Determine the (x, y) coordinate at the center of the cell enclosing the given text.  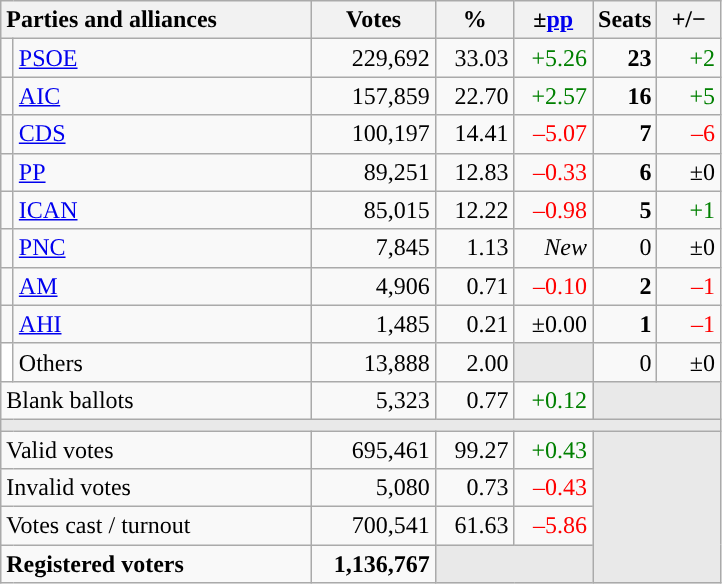
–0.43 (554, 488)
–6 (689, 134)
12.22 (474, 210)
85,015 (374, 210)
6 (624, 172)
+1 (689, 210)
23 (624, 58)
14.41 (474, 134)
–5.86 (554, 526)
Blank ballots (156, 400)
61.63 (474, 526)
+0.43 (554, 449)
0.73 (474, 488)
–5.07 (554, 134)
1 (624, 324)
–0.33 (554, 172)
AM (162, 286)
+5 (689, 96)
CDS (162, 134)
33.03 (474, 58)
0.77 (474, 400)
157,859 (374, 96)
PNC (162, 248)
12.83 (474, 172)
+/− (689, 20)
2 (624, 286)
16 (624, 96)
5,080 (374, 488)
–0.98 (554, 210)
13,888 (374, 362)
Registered voters (156, 564)
+0.12 (554, 400)
4,906 (374, 286)
1,136,767 (374, 564)
5,323 (374, 400)
229,692 (374, 58)
% (474, 20)
New (554, 248)
2.00 (474, 362)
Seats (624, 20)
PP (162, 172)
Invalid votes (156, 488)
+2 (689, 58)
AHI (162, 324)
ICAN (162, 210)
+2.57 (554, 96)
100,197 (374, 134)
7 (624, 134)
±0.00 (554, 324)
Parties and alliances (156, 20)
Votes (374, 20)
1,485 (374, 324)
PSOE (162, 58)
0.71 (474, 286)
1.13 (474, 248)
AIC (162, 96)
Votes cast / turnout (156, 526)
89,251 (374, 172)
5 (624, 210)
700,541 (374, 526)
7,845 (374, 248)
+5.26 (554, 58)
99.27 (474, 449)
–0.10 (554, 286)
Valid votes (156, 449)
±pp (554, 20)
22.70 (474, 96)
695,461 (374, 449)
0.21 (474, 324)
Others (162, 362)
